Extract the [x, y] coordinate from the center of the cell holding the provided text.  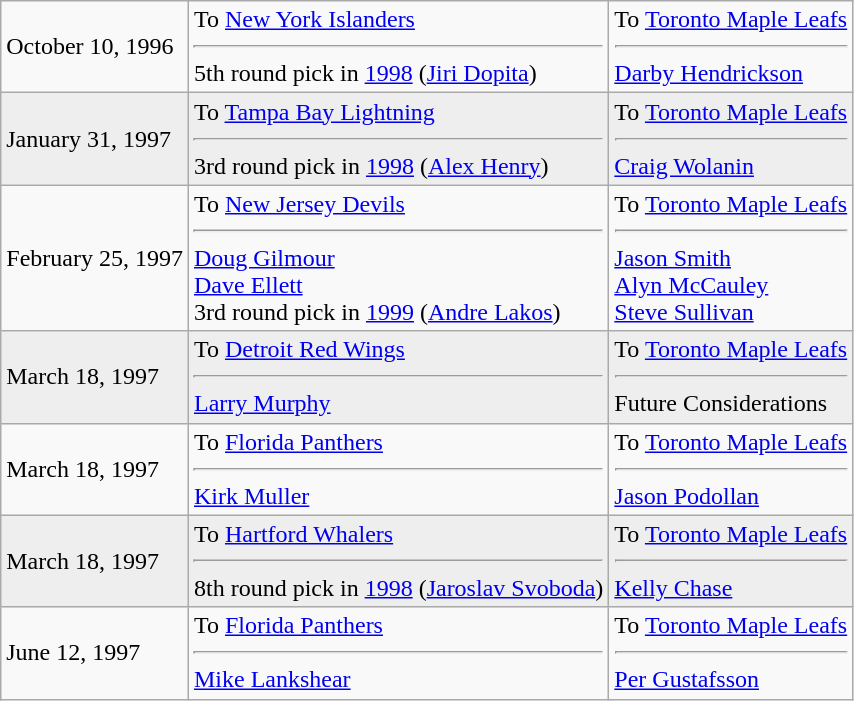
To New York Islanders5th round pick in 1998 (Jiri Dopita) [398, 47]
To Toronto Maple LeafsCraig Wolanin [731, 139]
To Toronto Maple LeafsJason Smith Alyn McCauley Steve Sullivan [731, 258]
To Toronto Maple LeafsFuture Considerations [731, 377]
To Toronto Maple LeafsDarby Hendrickson [731, 47]
To Hartford Whalers8th round pick in 1998 (Jaroslav Svoboda) [398, 561]
To Detroit Red WingsLarry Murphy [398, 377]
To Florida PanthersMike Lankshear [398, 653]
To Toronto Maple LeafsKelly Chase [731, 561]
To New Jersey DevilsDoug Gilmour Dave Ellett 3rd round pick in 1999 (Andre Lakos) [398, 258]
To Toronto Maple LeafsPer Gustafsson [731, 653]
To Tampa Bay Lightning3rd round pick in 1998 (Alex Henry) [398, 139]
To Florida PanthersKirk Muller [398, 469]
To Toronto Maple LeafsJason Podollan [731, 469]
February 25, 1997 [95, 258]
October 10, 1996 [95, 47]
January 31, 1997 [95, 139]
June 12, 1997 [95, 653]
